Determine the (x, y) coordinate at the center of the cell enclosing the given text.  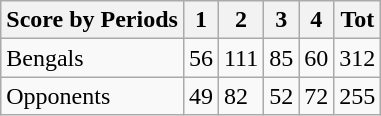
111 (240, 58)
255 (358, 96)
72 (316, 96)
Bengals (92, 58)
Score by Periods (92, 20)
2 (240, 20)
312 (358, 58)
56 (200, 58)
Opponents (92, 96)
49 (200, 96)
4 (316, 20)
60 (316, 58)
Tot (358, 20)
82 (240, 96)
1 (200, 20)
85 (282, 58)
3 (282, 20)
52 (282, 96)
